Identify which cell holds the provided text, then report its (X, Y) central coordinate. 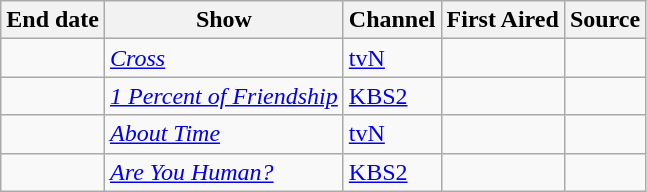
About Time (224, 134)
Show (224, 20)
End date (53, 20)
Source (604, 20)
Cross (224, 58)
Channel (392, 20)
First Aired (502, 20)
Are You Human? (224, 172)
1 Percent of Friendship (224, 96)
